For the text-containing cell, return its midpoint in [X, Y] coordinate format. 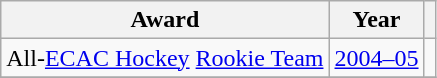
Year [376, 20]
All-ECAC Hockey Rookie Team [165, 58]
Award [165, 20]
2004–05 [376, 58]
